From the cell containing the given text, extract its center point as (x, y) coordinate. 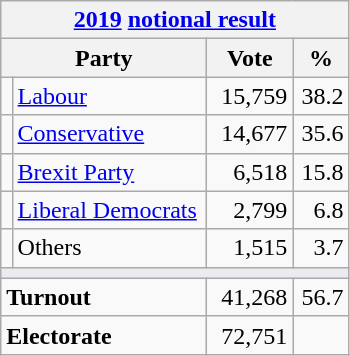
15.8 (321, 172)
41,268 (250, 297)
3.7 (321, 248)
% (321, 58)
Vote (250, 58)
56.7 (321, 297)
15,759 (250, 96)
Brexit Party (110, 172)
35.6 (321, 134)
Labour (110, 96)
6.8 (321, 210)
6,518 (250, 172)
72,751 (250, 335)
2019 notional result (175, 20)
1,515 (250, 248)
Electorate (104, 335)
14,677 (250, 134)
Turnout (104, 297)
Party (104, 58)
Others (110, 248)
Conservative (110, 134)
2,799 (250, 210)
Liberal Democrats (110, 210)
38.2 (321, 96)
